From the cell containing the given text, extract its center point as (x, y) coordinate. 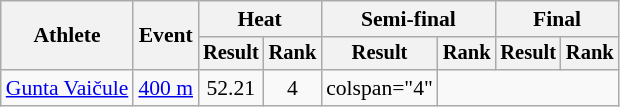
400 m (166, 88)
Heat (260, 19)
Semi-final (408, 19)
Gunta Vaičule (68, 88)
Athlete (68, 36)
52.21 (231, 88)
Event (166, 36)
4 (293, 88)
Final (556, 19)
colspan="4" (380, 88)
